Extract the (x, y) coordinate from the center of the cell holding the provided text.  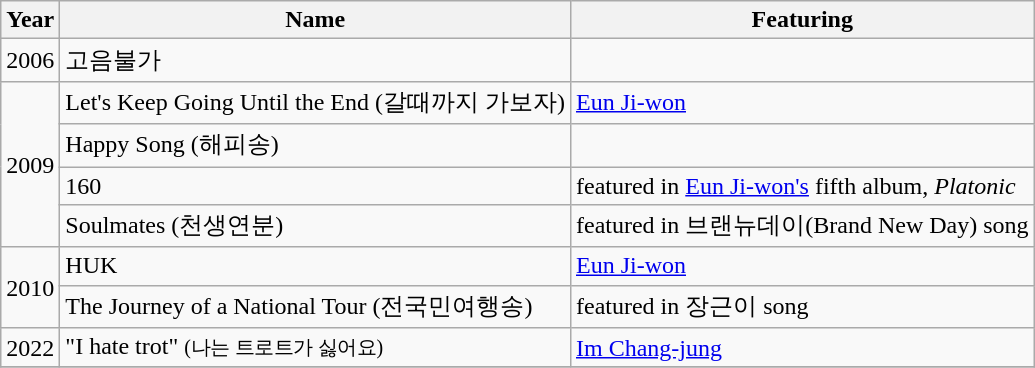
2010 (30, 288)
2006 (30, 60)
The Journey of a National Tour (전국민여행송) (316, 306)
HUK (316, 266)
Im Chang-jung (802, 348)
"I hate trot" (나는 트로트가 싫어요) (316, 348)
Year (30, 20)
Happy Song (해피송) (316, 146)
featured in 브랜뉴데이(Brand New Day) song (802, 226)
160 (316, 185)
Let's Keep Going Until the End (갈때까지 가보자) (316, 102)
Soulmates (천생연분) (316, 226)
Name (316, 20)
2009 (30, 164)
featured in 장근이 song (802, 306)
고음불가 (316, 60)
featured in Eun Ji-won's fifth album, Platonic (802, 185)
2022 (30, 348)
Featuring (802, 20)
